Locate the cell with the specified text and output its (x, y) center coordinate. 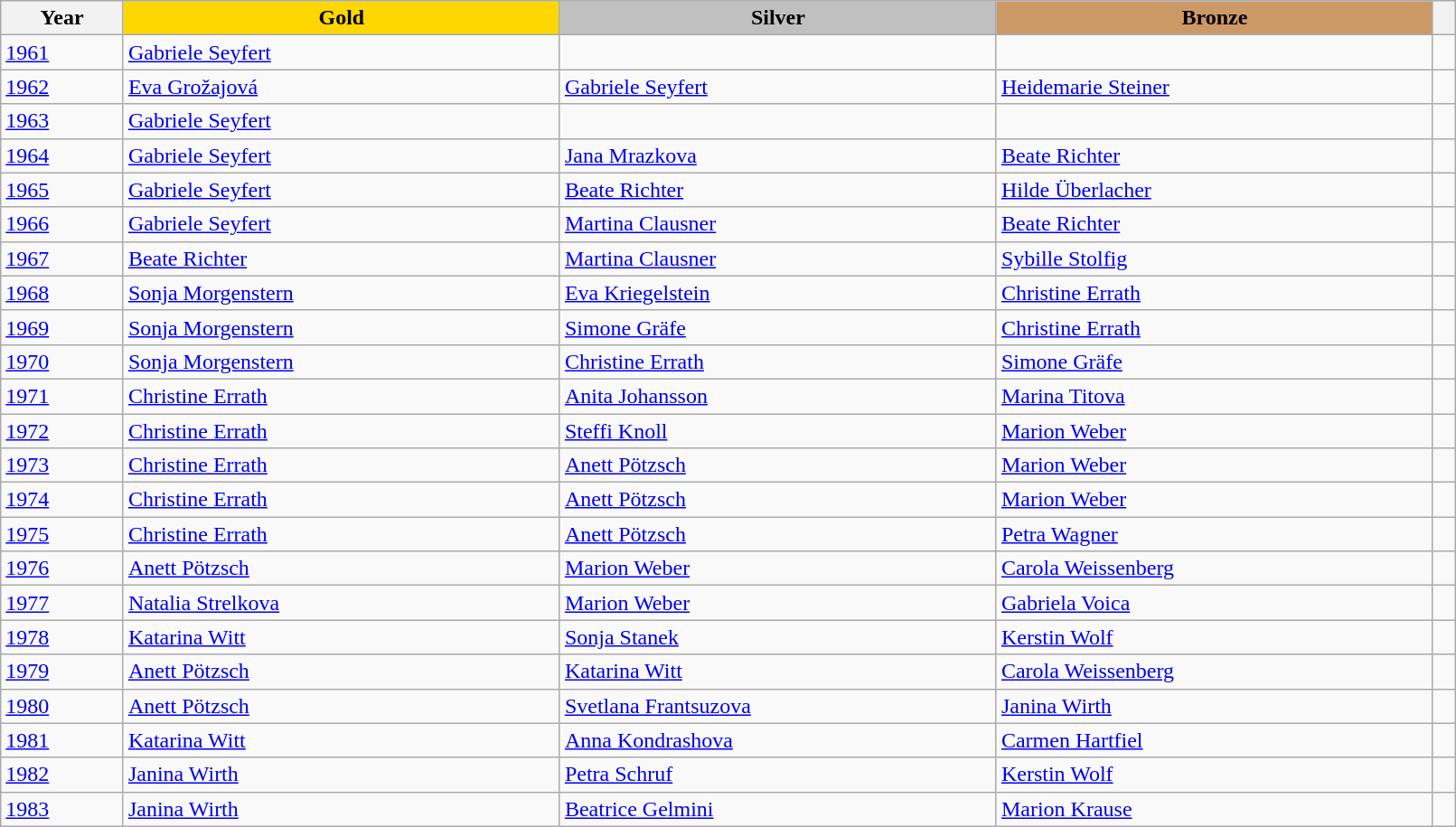
1977 (62, 603)
Bronze (1215, 18)
1964 (62, 155)
Beatrice Gelmini (777, 809)
1972 (62, 431)
1974 (62, 500)
1970 (62, 362)
1971 (62, 396)
1963 (62, 121)
Hilde Überlacher (1215, 190)
Jana Mrazkova (777, 155)
Silver (777, 18)
Petra Schruf (777, 775)
Sonja Stanek (777, 637)
Eva Kriegelstein (777, 293)
Heidemarie Steiner (1215, 87)
1969 (62, 327)
1973 (62, 465)
1968 (62, 293)
1975 (62, 534)
1961 (62, 52)
Gabriela Voica (1215, 603)
Anna Kondrashova (777, 740)
Carmen Hartfiel (1215, 740)
Steffi Knoll (777, 431)
1980 (62, 706)
Sybille Stolfig (1215, 258)
Marion Krause (1215, 809)
1978 (62, 637)
1966 (62, 224)
Eva Grožajová (342, 87)
Marina Titova (1215, 396)
1962 (62, 87)
1981 (62, 740)
1965 (62, 190)
1976 (62, 569)
1967 (62, 258)
1979 (62, 672)
Gold (342, 18)
1982 (62, 775)
Petra Wagner (1215, 534)
Anita Johansson (777, 396)
Svetlana Frantsuzova (777, 706)
Natalia Strelkova (342, 603)
Year (62, 18)
1983 (62, 809)
